Scan for the cell matching the given text and deliver its [x, y] coordinate at center. 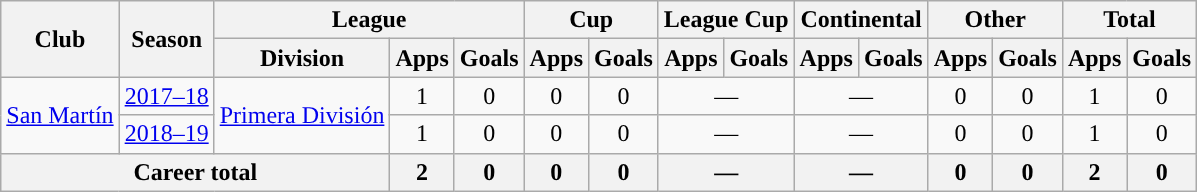
San Martín [60, 115]
Continental [861, 20]
Cup [591, 20]
Primera División [302, 115]
Season [166, 39]
2018–19 [166, 134]
League Cup [726, 20]
League [369, 20]
Club [60, 39]
Total [1129, 20]
Division [302, 58]
Other [995, 20]
2017–18 [166, 96]
Career total [196, 172]
